Locate the cell with the specified text and output its (X, Y) center coordinate. 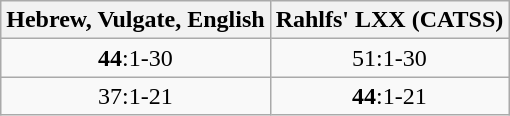
37:1-21 (136, 96)
44:1-30 (136, 58)
44:1-21 (390, 96)
Rahlfs' LXX (CATSS) (390, 20)
Hebrew, Vulgate, English (136, 20)
51:1-30 (390, 58)
